Return (x, y) of the center of cell containing provided text 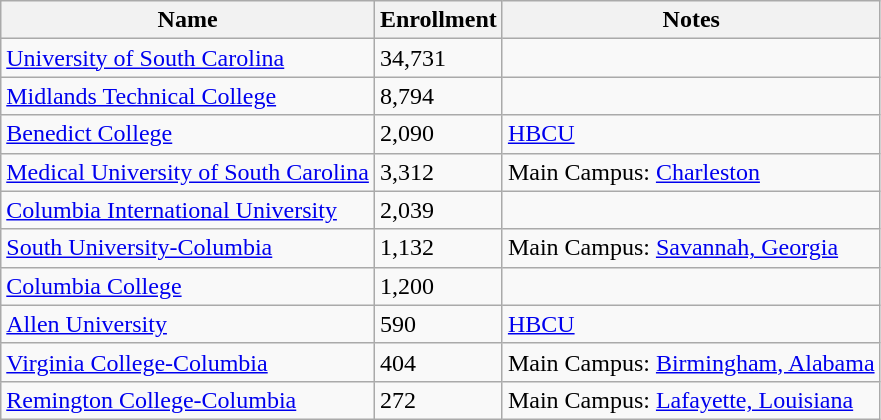
Midlands Technical College (188, 96)
2,039 (438, 210)
Main Campus: Birmingham, Alabama (691, 362)
1,132 (438, 248)
272 (438, 400)
Columbia College (188, 286)
8,794 (438, 96)
2,090 (438, 134)
Columbia International University (188, 210)
34,731 (438, 58)
Enrollment (438, 20)
Remington College-Columbia (188, 400)
404 (438, 362)
3,312 (438, 172)
South University-Columbia (188, 248)
Main Campus: Charleston (691, 172)
Name (188, 20)
University of South Carolina (188, 58)
Virginia College-Columbia (188, 362)
1,200 (438, 286)
Main Campus: Savannah, Georgia (691, 248)
Main Campus: Lafayette, Louisiana (691, 400)
Notes (691, 20)
Medical University of South Carolina (188, 172)
Benedict College (188, 134)
590 (438, 324)
Allen University (188, 324)
